Scan for the cell matching the given text and deliver its (X, Y) coordinate at center. 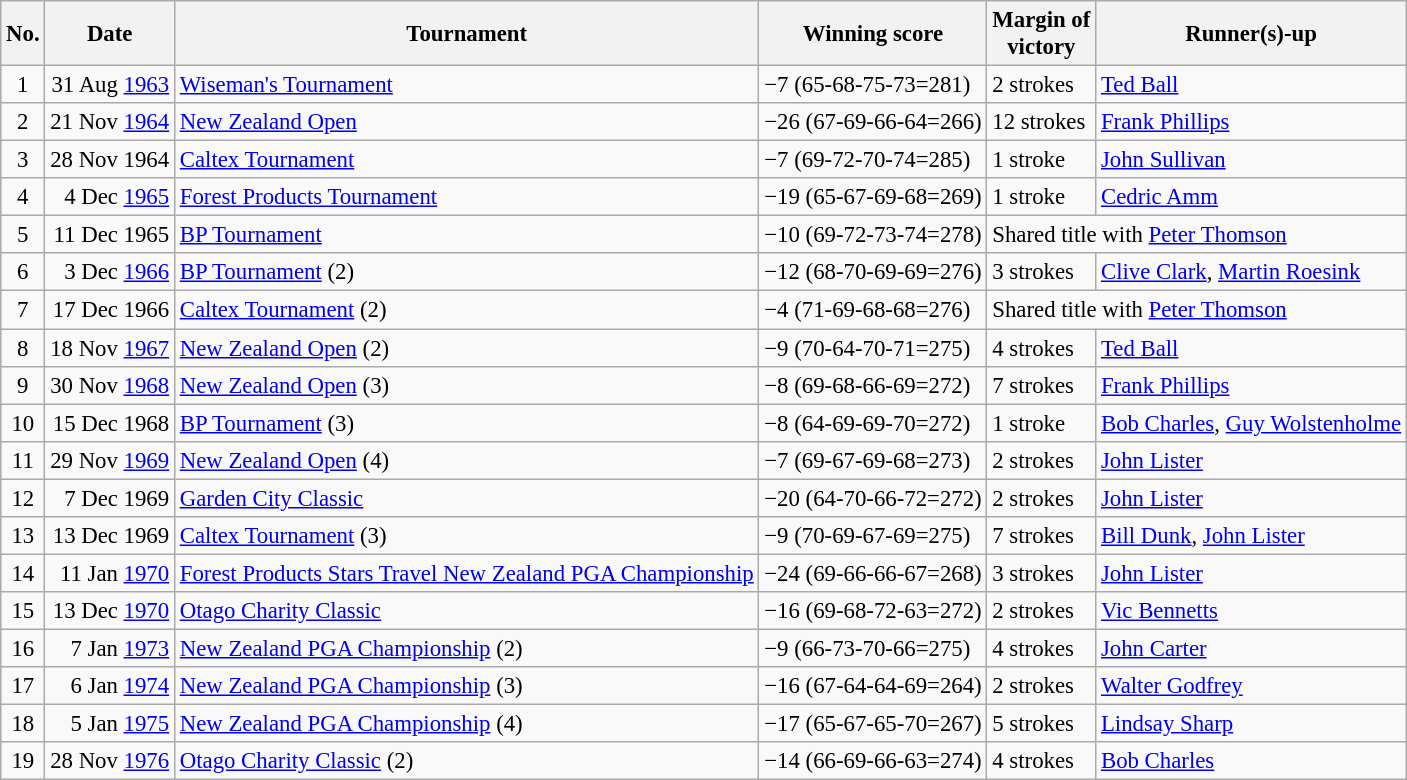
7 (23, 310)
John Carter (1252, 648)
New Zealand PGA Championship (3) (466, 686)
−12 (68-70-69-69=276) (873, 273)
4 (23, 197)
−9 (66-73-70-66=275) (873, 648)
Garden City Classic (466, 498)
−19 (65-67-69-68=269) (873, 197)
6 Jan 1974 (110, 686)
10 (23, 423)
Lindsay Sharp (1252, 724)
−16 (69-68-72-63=272) (873, 611)
15 (23, 611)
Otago Charity Classic (2) (466, 761)
New Zealand Open (466, 122)
2 (23, 122)
BP Tournament (3) (466, 423)
−8 (64-69-69-70=272) (873, 423)
Bob Charles (1252, 761)
11 Dec 1965 (110, 235)
Date (110, 34)
1 (23, 85)
−24 (69-66-66-67=268) (873, 573)
Walter Godfrey (1252, 686)
BP Tournament (2) (466, 273)
5 Jan 1975 (110, 724)
Tournament (466, 34)
Caltex Tournament (3) (466, 536)
−17 (65-67-65-70=267) (873, 724)
Bob Charles, Guy Wolstenholme (1252, 423)
John Sullivan (1252, 160)
Vic Bennetts (1252, 611)
−4 (71-69-68-68=276) (873, 310)
−20 (64-70-66-72=272) (873, 498)
11 (23, 460)
28 Nov 1976 (110, 761)
7 Dec 1969 (110, 498)
19 (23, 761)
No. (23, 34)
Forest Products Tournament (466, 197)
30 Nov 1968 (110, 385)
New Zealand PGA Championship (4) (466, 724)
Wiseman's Tournament (466, 85)
Forest Products Stars Travel New Zealand PGA Championship (466, 573)
New Zealand PGA Championship (2) (466, 648)
−8 (69-68-66-69=272) (873, 385)
3 Dec 1966 (110, 273)
Margin ofvictory (1042, 34)
−10 (69-72-73-74=278) (873, 235)
12 (23, 498)
−14 (66-69-66-63=274) (873, 761)
New Zealand Open (3) (466, 385)
Otago Charity Classic (466, 611)
−16 (67-64-64-69=264) (873, 686)
4 Dec 1965 (110, 197)
12 strokes (1042, 122)
13 Dec 1970 (110, 611)
31 Aug 1963 (110, 85)
7 Jan 1973 (110, 648)
17 (23, 686)
New Zealand Open (2) (466, 348)
17 Dec 1966 (110, 310)
Caltex Tournament (2) (466, 310)
5 (23, 235)
Runner(s)-up (1252, 34)
28 Nov 1964 (110, 160)
−7 (65-68-75-73=281) (873, 85)
21 Nov 1964 (110, 122)
18 Nov 1967 (110, 348)
13 Dec 1969 (110, 536)
29 Nov 1969 (110, 460)
13 (23, 536)
18 (23, 724)
6 (23, 273)
3 (23, 160)
Winning score (873, 34)
5 strokes (1042, 724)
−7 (69-72-70-74=285) (873, 160)
9 (23, 385)
8 (23, 348)
Caltex Tournament (466, 160)
Clive Clark, Martin Roesink (1252, 273)
New Zealand Open (4) (466, 460)
−9 (70-69-67-69=275) (873, 536)
−7 (69-67-69-68=273) (873, 460)
16 (23, 648)
Bill Dunk, John Lister (1252, 536)
11 Jan 1970 (110, 573)
BP Tournament (466, 235)
−9 (70-64-70-71=275) (873, 348)
Cedric Amm (1252, 197)
−26 (67-69-66-64=266) (873, 122)
15 Dec 1968 (110, 423)
14 (23, 573)
